Determine the [X, Y] coordinate at the center of the cell enclosing the given text.  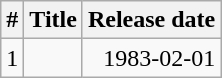
# [12, 20]
Title [54, 20]
Release date [151, 20]
1 [12, 58]
1983-02-01 [151, 58]
